Pinpoint the cell where the given text exists, returning its [x, y] midpoint coordinate. 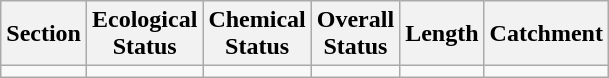
Length [442, 34]
OverallStatus [355, 34]
Catchment [546, 34]
EcologicalStatus [144, 34]
Section [44, 34]
ChemicalStatus [257, 34]
